Pinpoint the cell where the given text exists, returning its [x, y] midpoint coordinate. 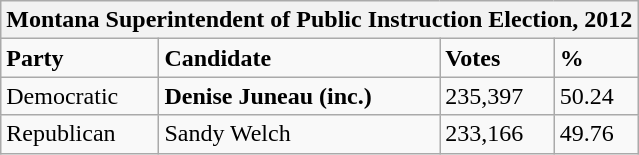
235,397 [497, 96]
Republican [80, 134]
Denise Juneau (inc.) [300, 96]
50.24 [596, 96]
233,166 [497, 134]
% [596, 58]
Sandy Welch [300, 134]
Democratic [80, 96]
Montana Superintendent of Public Instruction Election, 2012 [320, 20]
49.76 [596, 134]
Votes [497, 58]
Candidate [300, 58]
Party [80, 58]
